Provide the (X, Y) coordinate of the cell's center where the given text is located.  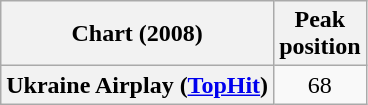
Peakposition (320, 34)
68 (320, 85)
Chart (2008) (138, 34)
Ukraine Airplay (TopHit) (138, 85)
